Detect which cell encompasses the target text, then output its [X, Y] center coordinate. 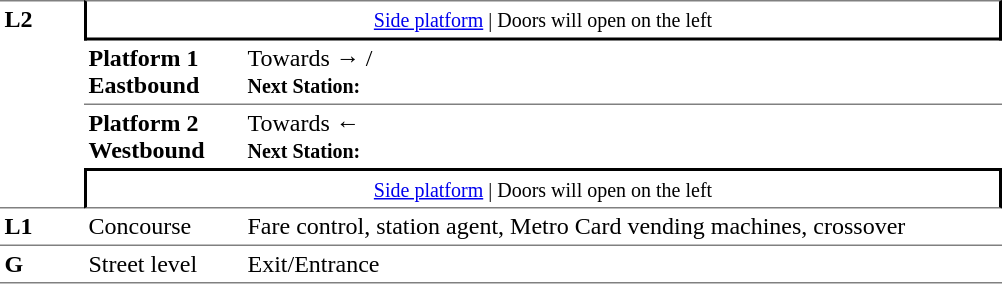
Platform 1Eastbound [164, 72]
Fare control, station agent, Metro Card vending machines, crossover [622, 226]
Towards ← Next Station: [622, 136]
L2 [42, 104]
Platform 2Westbound [164, 136]
Exit/Entrance [622, 264]
L1 [42, 226]
Concourse [164, 226]
G [42, 264]
Street level [164, 264]
Towards → / Next Station: [622, 72]
